Return (X, Y) of the center of cell containing provided text 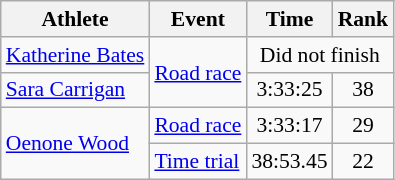
Sara Carrigan (76, 90)
3:33:17 (289, 126)
22 (364, 162)
Did not finish (320, 55)
38:53.45 (289, 162)
Time trial (198, 162)
Event (198, 19)
29 (364, 126)
Time (289, 19)
Oenone Wood (76, 144)
Rank (364, 19)
3:33:25 (289, 90)
Athlete (76, 19)
38 (364, 90)
Katherine Bates (76, 55)
